Scan for the cell matching the given text and deliver its (x, y) coordinate at center. 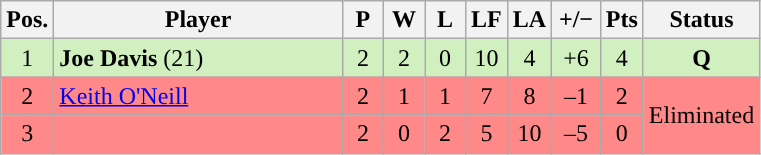
–5 (576, 134)
+6 (576, 58)
3 (28, 134)
Status (701, 20)
W (404, 20)
Q (701, 58)
+/− (576, 20)
8 (529, 96)
–1 (576, 96)
5 (487, 134)
LA (529, 20)
Joe Davis (21) (198, 58)
LF (487, 20)
Pos. (28, 20)
P (362, 20)
Keith O'Neill (198, 96)
7 (487, 96)
Pts (622, 20)
Eliminated (701, 115)
Player (198, 20)
L (444, 20)
